For the text-containing cell, return its midpoint in [X, Y] coordinate format. 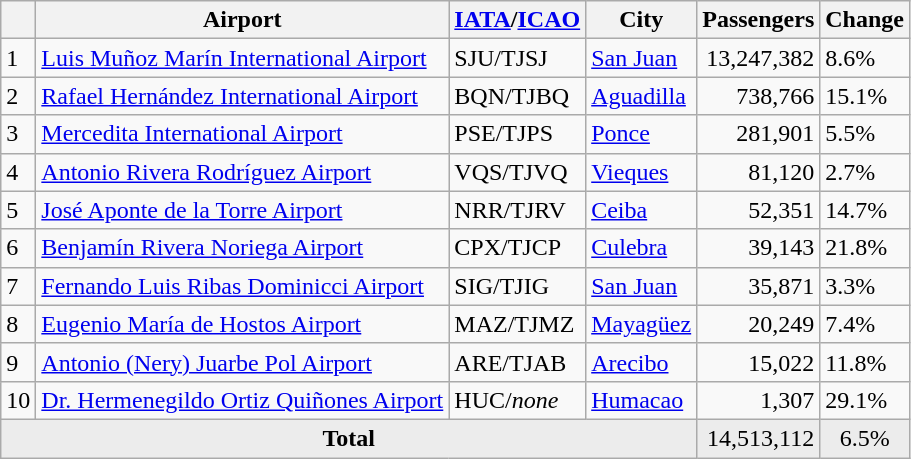
HUC/none [518, 400]
8 [18, 324]
BQN/TJBQ [518, 96]
1,307 [758, 400]
2.7% [865, 172]
81,120 [758, 172]
Antonio Rivera Rodríguez Airport [242, 172]
5 [18, 210]
Dr. Hermenegildo Ortiz Quiñones Airport [242, 400]
Luis Muñoz Marín International Airport [242, 58]
14,513,112 [758, 438]
Benjamín Rivera Noriega Airport [242, 248]
Passengers [758, 20]
4 [18, 172]
20,249 [758, 324]
1 [18, 58]
CPX/TJCP [518, 248]
SIG/TJIG [518, 286]
VQS/TJVQ [518, 172]
5.5% [865, 134]
IATA/ICAO [518, 20]
8.6% [865, 58]
Culebra [642, 248]
14.7% [865, 210]
29.1% [865, 400]
281,901 [758, 134]
City [642, 20]
21.8% [865, 248]
Aguadilla [642, 96]
Arecibo [642, 362]
52,351 [758, 210]
10 [18, 400]
15,022 [758, 362]
PSE/TJPS [518, 134]
Humacao [642, 400]
Mayagüez [642, 324]
Airport [242, 20]
6 [18, 248]
13,247,382 [758, 58]
35,871 [758, 286]
José Aponte de la Torre Airport [242, 210]
7 [18, 286]
7.4% [865, 324]
Ponce [642, 134]
Mercedita International Airport [242, 134]
11.8% [865, 362]
Total [349, 438]
6.5% [865, 438]
3.3% [865, 286]
MAZ/TJMZ [518, 324]
9 [18, 362]
Vieques [642, 172]
SJU/TJSJ [518, 58]
2 [18, 96]
NRR/TJRV [518, 210]
Change [865, 20]
39,143 [758, 248]
738,766 [758, 96]
3 [18, 134]
Eugenio María de Hostos Airport [242, 324]
15.1% [865, 96]
Rafael Hernández International Airport [242, 96]
Ceiba [642, 210]
Antonio (Nery) Juarbe Pol Airport [242, 362]
ARE/TJAB [518, 362]
Fernando Luis Ribas Dominicci Airport [242, 286]
